Locate the cell with the specified text and output its [x, y] center coordinate. 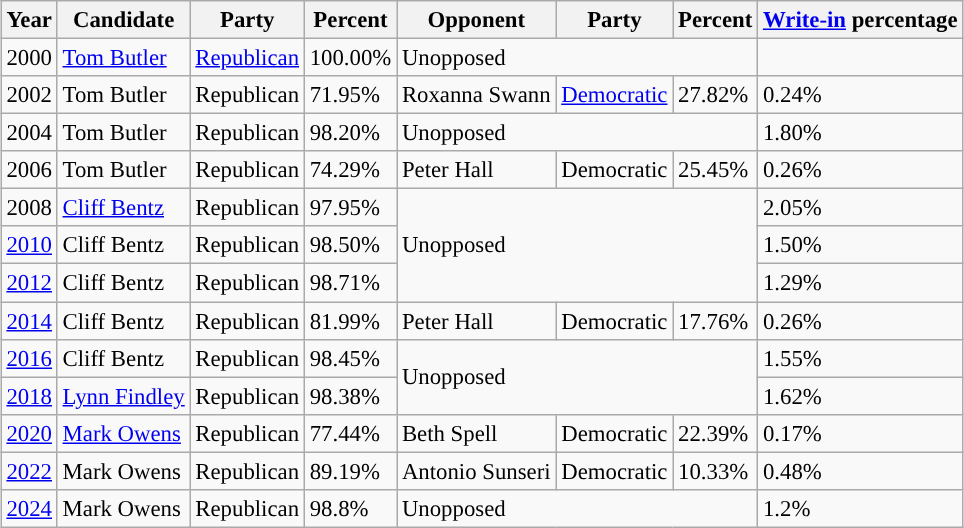
0.48% [860, 471]
2016 [29, 358]
2.05% [860, 208]
98.71% [350, 283]
2008 [29, 208]
Candidate [124, 20]
17.76% [716, 321]
2022 [29, 471]
98.50% [350, 245]
2010 [29, 245]
0.24% [860, 95]
2000 [29, 57]
89.19% [350, 471]
Write-in percentage [860, 20]
1.80% [860, 133]
1.50% [860, 245]
74.29% [350, 170]
98.45% [350, 358]
100.00% [350, 57]
Year [29, 20]
Roxanna Swann [476, 95]
98.38% [350, 396]
2024 [29, 508]
1.62% [860, 396]
22.39% [716, 433]
0.17% [860, 433]
1.29% [860, 283]
2014 [29, 321]
2020 [29, 433]
98.20% [350, 133]
98.8% [350, 508]
2018 [29, 396]
1.55% [860, 358]
Antonio Sunseri [476, 471]
10.33% [716, 471]
25.45% [716, 170]
27.82% [716, 95]
Lynn Findley [124, 396]
2012 [29, 283]
Opponent [476, 20]
1.2% [860, 508]
2004 [29, 133]
97.95% [350, 208]
2002 [29, 95]
Beth Spell [476, 433]
71.95% [350, 95]
2006 [29, 170]
77.44% [350, 433]
81.99% [350, 321]
